Search for the cell housing the specified text and yield its (x, y) center coordinate. 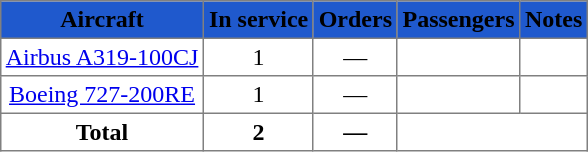
Orders (355, 20)
Passengers (458, 20)
Total (102, 132)
Notes (554, 20)
In service (259, 20)
Boeing 727-200RE (102, 95)
Airbus A319-100CJ (102, 57)
Aircraft (102, 20)
2 (259, 132)
